Scan for the cell matching the given text and deliver its [x, y] coordinate at center. 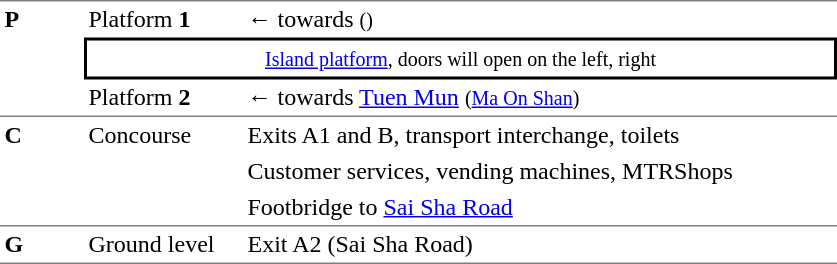
← towards Tuen Mun (Ma On Shan) [540, 99]
Ground level [164, 245]
Exits A1 and B, transport interchange, toilets [540, 135]
Island platform, doors will open on the left, right [460, 59]
← towards () [540, 19]
Footbridge to Sai Sha Road [540, 208]
C [42, 172]
Exit A2 (Sai Sha Road) [540, 245]
Platform 2 [164, 99]
Platform 1 [164, 19]
Concourse [164, 172]
G [42, 245]
Customer services, vending machines, MTRShops [540, 171]
P [42, 58]
